From the cell containing the given text, extract its center point as (x, y) coordinate. 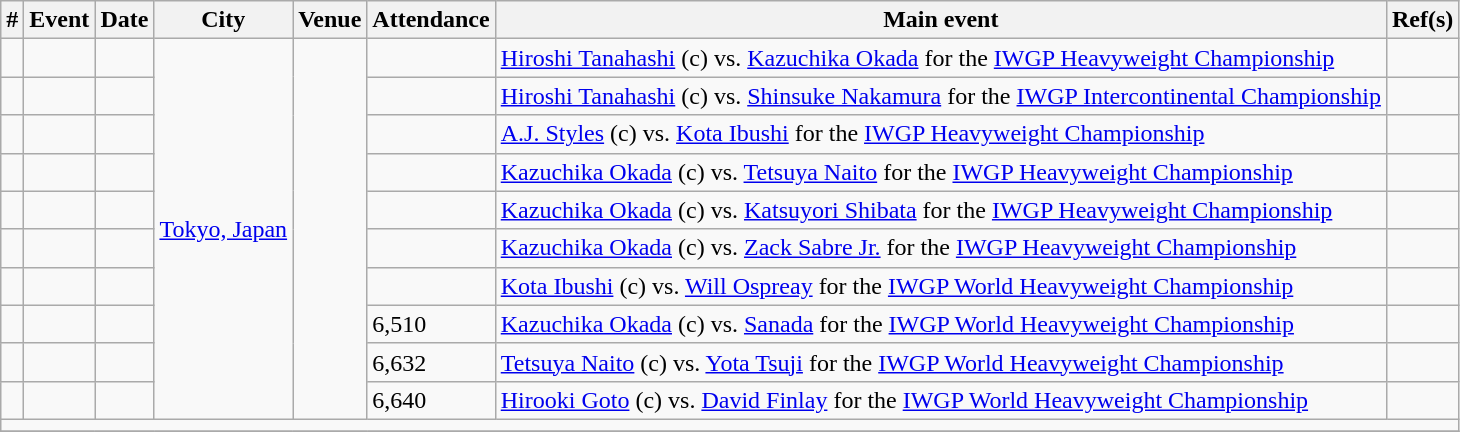
Ref(s) (1422, 20)
6,510 (431, 324)
Event (60, 20)
Venue (330, 20)
Kazuchika Okada (c) vs. Tetsuya Naito for the IWGP Heavyweight Championship (940, 172)
Hirooki Goto (c) vs. David Finlay for the IWGP World Heavyweight Championship (940, 400)
Attendance (431, 20)
City (224, 20)
Date (124, 20)
Tetsuya Naito (c) vs. Yota Tsuji for the IWGP World Heavyweight Championship (940, 362)
Hiroshi Tanahashi (c) vs. Kazuchika Okada for the IWGP Heavyweight Championship (940, 58)
6,632 (431, 362)
# (12, 20)
A.J. Styles (c) vs. Kota Ibushi for the IWGP Heavyweight Championship (940, 134)
Kota Ibushi (c) vs. Will Ospreay for the IWGP World Heavyweight Championship (940, 286)
Hiroshi Tanahashi (c) vs. Shinsuke Nakamura for the IWGP Intercontinental Championship (940, 96)
Tokyo, Japan (224, 230)
6,640 (431, 400)
Kazuchika Okada (c) vs. Katsuyori Shibata for the IWGP Heavyweight Championship (940, 210)
Main event (940, 20)
Kazuchika Okada (c) vs. Sanada for the IWGP World Heavyweight Championship (940, 324)
Kazuchika Okada (c) vs. Zack Sabre Jr. for the IWGP Heavyweight Championship (940, 248)
